Return the [X, Y] coordinate for the center point of the cell that contains the specified text.  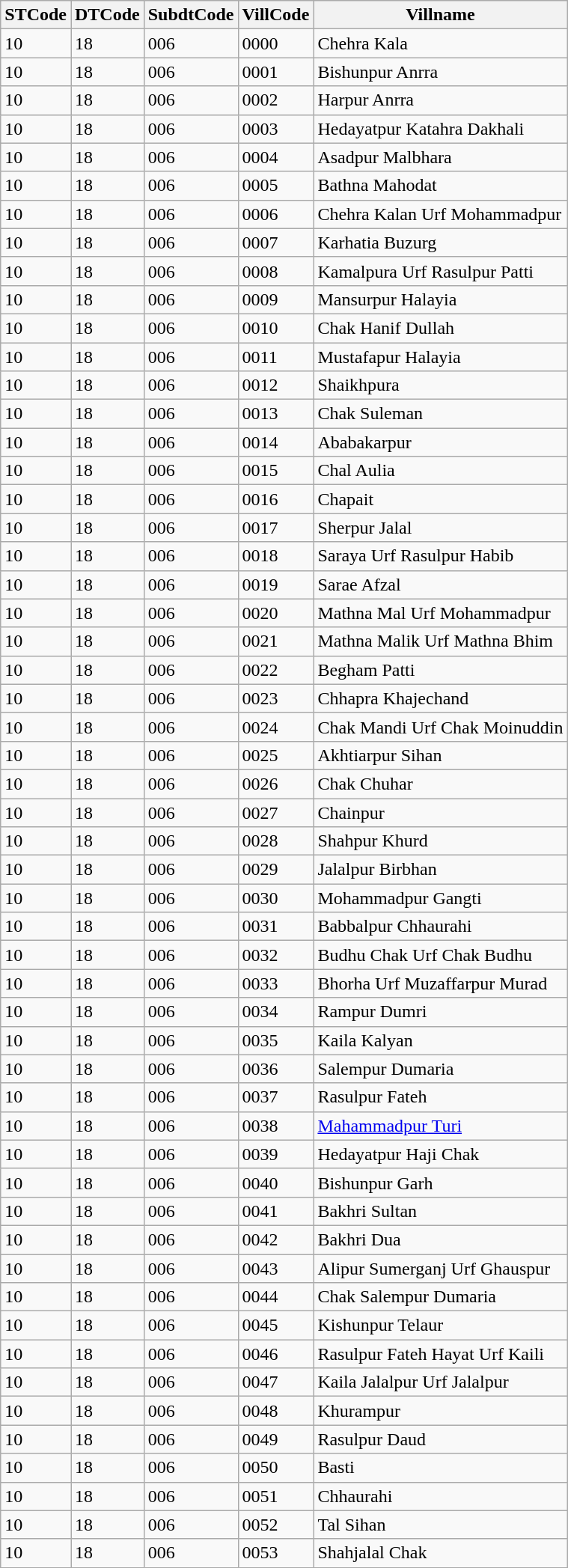
Harpur Anrra [440, 100]
0036 [275, 1069]
Bathna Mahodat [440, 186]
Babbalpur Chhaurahi [440, 927]
0028 [275, 841]
0003 [275, 129]
Jalalpur Birbhan [440, 870]
Asadpur Malbhara [440, 157]
Shahjalal Chak [440, 1553]
0046 [275, 1354]
Mohammadpur Gangti [440, 898]
0043 [275, 1269]
Hedayatpur Katahra Dakhali [440, 129]
0037 [275, 1097]
Villname [440, 15]
0011 [275, 357]
0041 [275, 1211]
Chak Suleman [440, 414]
Mathna Mal Urf Mohammadpur [440, 613]
0032 [275, 955]
0013 [275, 414]
Budhu Chak Urf Chak Budhu [440, 955]
Mustafapur Halayia [440, 357]
0029 [275, 870]
0005 [275, 186]
Chak Chuhar [440, 784]
0023 [275, 698]
0050 [275, 1468]
0018 [275, 556]
0049 [275, 1439]
0004 [275, 157]
Hedayatpur Haji Chak [440, 1154]
0038 [275, 1126]
0052 [275, 1525]
Chak Hanif Dullah [440, 328]
0008 [275, 271]
Ababakarpur [440, 442]
0053 [275, 1553]
Kaila Jalalpur Urf Jalalpur [440, 1382]
Bakhri Dua [440, 1239]
0025 [275, 755]
Chal Aulia [440, 471]
Shahpur Khurd [440, 841]
Saraya Urf Rasulpur Habib [440, 556]
0020 [275, 613]
0002 [275, 100]
Rasulpur Fateh [440, 1097]
0015 [275, 471]
Begham Patti [440, 670]
Akhtiarpur Sihan [440, 755]
Basti [440, 1468]
0047 [275, 1382]
0017 [275, 528]
Bishunpur Anrra [440, 72]
0007 [275, 242]
Chhapra Khajechand [440, 698]
Rasulpur Daud [440, 1439]
0006 [275, 214]
Bakhri Sultan [440, 1211]
0051 [275, 1496]
Chak Salempur Dumaria [440, 1297]
0045 [275, 1326]
Chehra Kalan Urf Mohammadpur [440, 214]
0016 [275, 499]
0026 [275, 784]
0034 [275, 1012]
0024 [275, 727]
0030 [275, 898]
0000 [275, 43]
Mahammadpur Turi [440, 1126]
0035 [275, 1040]
0044 [275, 1297]
Kaila Kalyan [440, 1040]
Chehra Kala [440, 43]
0033 [275, 983]
0031 [275, 927]
Salempur Dumaria [440, 1069]
Chainpur [440, 812]
0022 [275, 670]
Sherpur Jalal [440, 528]
0040 [275, 1183]
Kamalpura Urf Rasulpur Patti [440, 271]
Rampur Dumri [440, 1012]
DTCode [107, 15]
0012 [275, 385]
Mansurpur Halayia [440, 299]
SubdtCode [191, 15]
Chak Mandi Urf Chak Moinuddin [440, 727]
Tal Sihan [440, 1525]
Karhatia Buzurg [440, 242]
Shaikhpura [440, 385]
0027 [275, 812]
0001 [275, 72]
Rasulpur Fateh Hayat Urf Kaili [440, 1354]
0014 [275, 442]
Khurampur [440, 1411]
Bhorha Urf Muzaffarpur Murad [440, 983]
Alipur Sumerganj Urf Ghauspur [440, 1269]
Bishunpur Garh [440, 1183]
0039 [275, 1154]
0048 [275, 1411]
Mathna Malik Urf Mathna Bhim [440, 641]
0021 [275, 641]
VillCode [275, 15]
0042 [275, 1239]
0009 [275, 299]
Chhaurahi [440, 1496]
Chapait [440, 499]
0019 [275, 585]
Kishunpur Telaur [440, 1326]
Sarae Afzal [440, 585]
STCode [36, 15]
0010 [275, 328]
